Scan for the cell matching the given text and deliver its [x, y] coordinate at center. 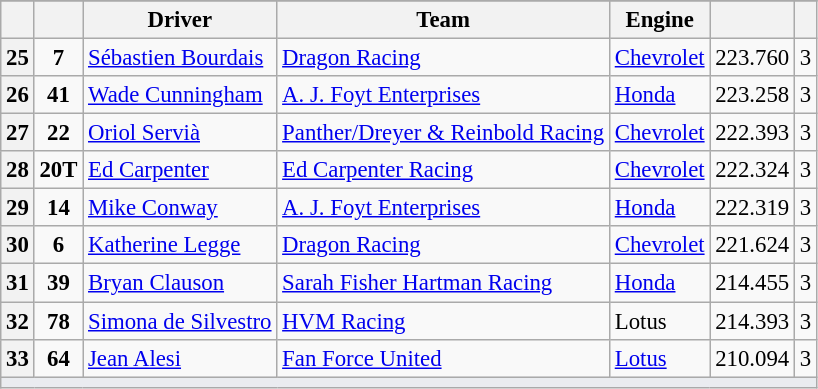
Sarah Fisher Hartman Racing [444, 283]
Engine [659, 20]
33 [18, 358]
Katherine Legge [180, 245]
Panther/Dreyer & Reinbold Racing [444, 133]
222.393 [752, 133]
6 [58, 245]
22 [58, 133]
210.094 [752, 358]
Wade Cunningham [180, 95]
214.455 [752, 283]
Ed Carpenter [180, 170]
64 [58, 358]
20T [58, 170]
223.258 [752, 95]
221.624 [752, 245]
7 [58, 58]
Sébastien Bourdais [180, 58]
Jean Alesi [180, 358]
Ed Carpenter Racing [444, 170]
223.760 [752, 58]
41 [58, 95]
31 [18, 283]
28 [18, 170]
222.324 [752, 170]
Fan Force United [444, 358]
Bryan Clauson [180, 283]
30 [18, 245]
HVM Racing [444, 321]
32 [18, 321]
25 [18, 58]
Driver [180, 20]
222.319 [752, 208]
27 [18, 133]
Mike Conway [180, 208]
Team [444, 20]
39 [58, 283]
Oriol Servià [180, 133]
Simona de Silvestro [180, 321]
26 [18, 95]
78 [58, 321]
29 [18, 208]
214.393 [752, 321]
14 [58, 208]
